Extract the [x, y] coordinate from the center of the cell holding the provided text.  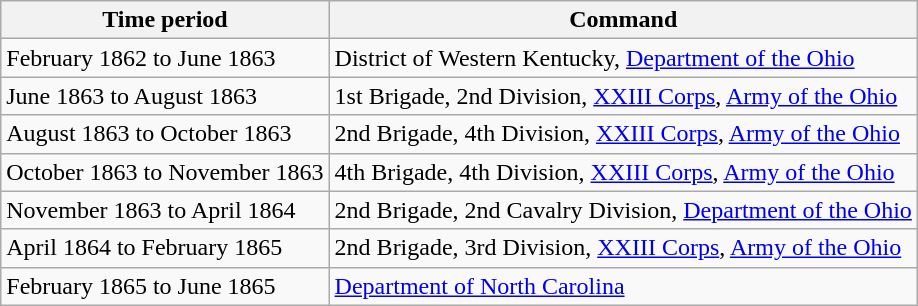
Command [623, 20]
April 1864 to February 1865 [165, 248]
4th Brigade, 4th Division, XXIII Corps, Army of the Ohio [623, 172]
June 1863 to August 1863 [165, 96]
2nd Brigade, 4th Division, XXIII Corps, Army of the Ohio [623, 134]
February 1865 to June 1865 [165, 286]
2nd Brigade, 2nd Cavalry Division, Department of the Ohio [623, 210]
Department of North Carolina [623, 286]
October 1863 to November 1863 [165, 172]
November 1863 to April 1864 [165, 210]
1st Brigade, 2nd Division, XXIII Corps, Army of the Ohio [623, 96]
District of Western Kentucky, Department of the Ohio [623, 58]
August 1863 to October 1863 [165, 134]
2nd Brigade, 3rd Division, XXIII Corps, Army of the Ohio [623, 248]
Time period [165, 20]
February 1862 to June 1863 [165, 58]
